From the cell containing the given text, extract its center point as (x, y) coordinate. 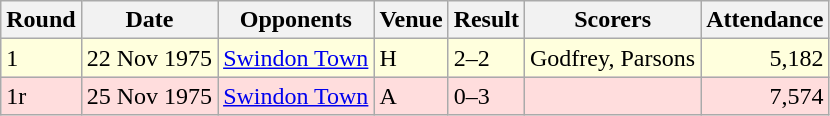
H (411, 58)
Scorers (613, 20)
Godfrey, Parsons (613, 58)
Attendance (765, 20)
7,574 (765, 96)
2–2 (486, 58)
Date (149, 20)
1r (41, 96)
Venue (411, 20)
22 Nov 1975 (149, 58)
Result (486, 20)
0–3 (486, 96)
Opponents (296, 20)
25 Nov 1975 (149, 96)
5,182 (765, 58)
Round (41, 20)
A (411, 96)
1 (41, 58)
